Scan for the cell matching the given text and deliver its [X, Y] coordinate at center. 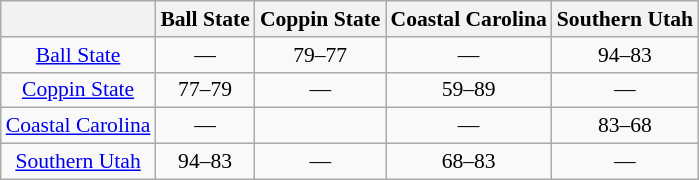
59–89 [469, 90]
77–79 [204, 90]
79–77 [320, 55]
68–83 [469, 162]
83–68 [625, 126]
